Return the (x, y) coordinate for the center point of the cell that contains the specified text.  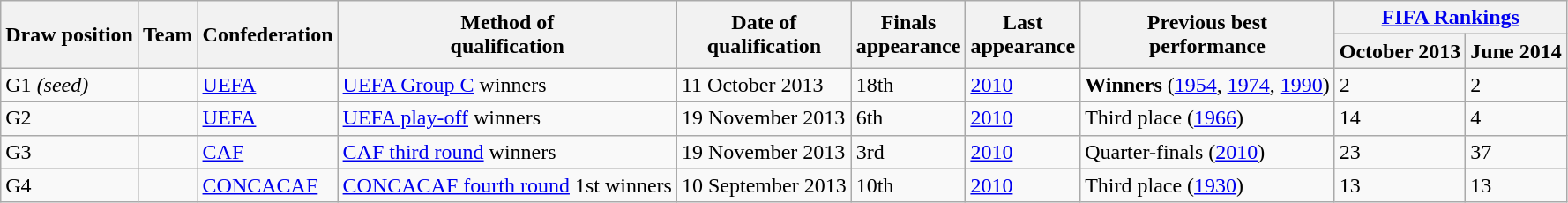
23 (1400, 152)
4 (1516, 118)
CAF (268, 152)
Third place (1930) (1208, 185)
G3 (70, 152)
18th (908, 85)
Quarter-finals (2010) (1208, 152)
Draw position (70, 34)
10th (908, 185)
G2 (70, 118)
Date ofqualification (764, 34)
CONCACAF (268, 185)
10 September 2013 (764, 185)
Third place (1966) (1208, 118)
Winners (1954, 1974, 1990) (1208, 85)
14 (1400, 118)
Confederation (268, 34)
CAF third round winners (507, 152)
Finalsappearance (908, 34)
Method ofqualification (507, 34)
11 October 2013 (764, 85)
October 2013 (1400, 51)
G1 (seed) (70, 85)
UEFA Group C winners (507, 85)
6th (908, 118)
Previous bestperformance (1208, 34)
3rd (908, 152)
G4 (70, 185)
Lastappearance (1023, 34)
UEFA play-off winners (507, 118)
37 (1516, 152)
June 2014 (1516, 51)
FIFA Rankings (1450, 18)
Team (168, 34)
CONCACAF fourth round 1st winners (507, 185)
